For the text-containing cell, return its midpoint in (X, Y) coordinate format. 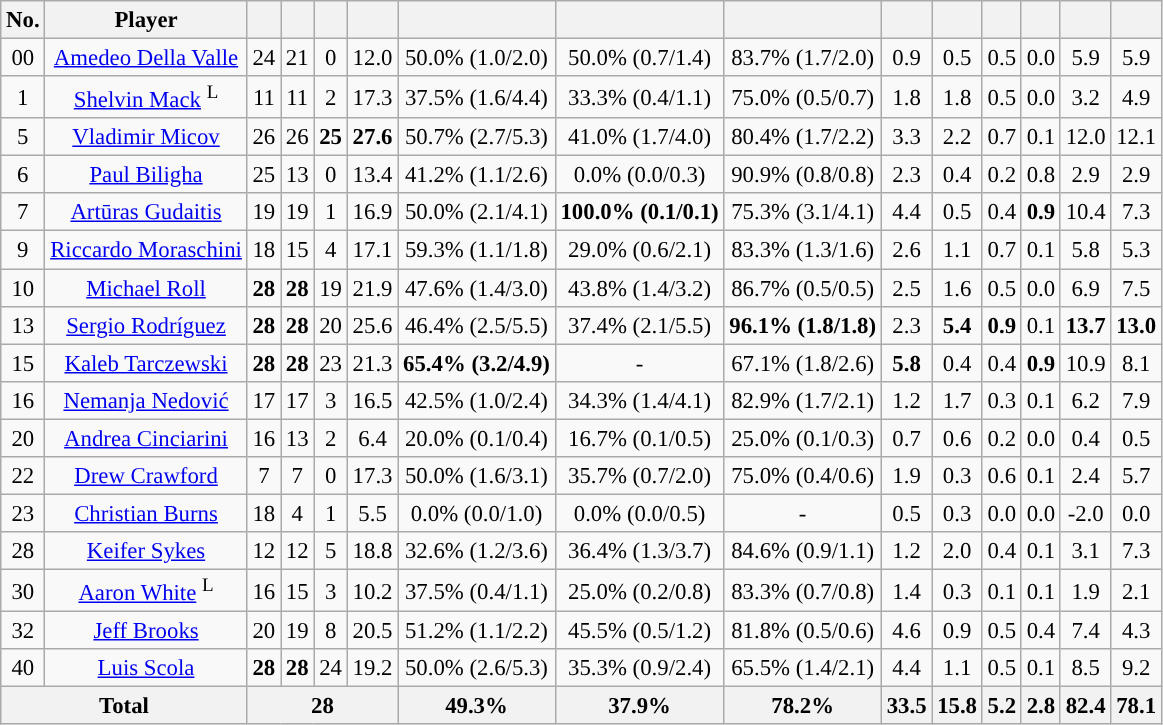
90.9% (0.8/0.8) (802, 175)
100.0% (0.1/0.1) (640, 213)
0.0% (0.0/0.5) (640, 513)
2.4 (1085, 476)
75.0% (0.4/0.6) (802, 476)
7.4 (1085, 631)
2.1 (1136, 590)
34.3% (1.4/4.1) (640, 400)
21.9 (372, 288)
8 (330, 631)
37.5% (0.4/1.1) (476, 590)
Sergio Rodríguez (146, 325)
50.0% (2.1/4.1) (476, 213)
10.2 (372, 590)
80.4% (1.7/2.2) (802, 137)
37.5% (1.6/4.4) (476, 97)
Aaron White L (146, 590)
20.5 (372, 631)
5.2 (1002, 706)
37.4% (2.1/5.5) (640, 325)
29.0% (0.6/2.1) (640, 250)
78.1 (1136, 706)
12.1 (1136, 137)
50.0% (1.6/3.1) (476, 476)
33.5 (906, 706)
59.3% (1.1/1.8) (476, 250)
42.5% (1.0/2.4) (476, 400)
65.5% (1.4/2.1) (802, 668)
20.0% (0.1/0.4) (476, 438)
5.3 (1136, 250)
Player (146, 20)
2.0 (957, 551)
37.9% (640, 706)
5.5 (372, 513)
13.0 (1136, 325)
16.5 (372, 400)
Riccardo Moraschini (146, 250)
9 (23, 250)
41.0% (1.7/4.0) (640, 137)
Artūras Gudaitis (146, 213)
51.2% (1.1/2.2) (476, 631)
Shelvin Mack L (146, 97)
3.2 (1085, 97)
65.4% (3.2/4.9) (476, 363)
3.3 (906, 137)
30 (23, 590)
4.3 (1136, 631)
6.2 (1085, 400)
50.7% (2.7/5.3) (476, 137)
82.4 (1085, 706)
15.8 (957, 706)
46.4% (2.5/5.5) (476, 325)
21 (298, 58)
1.6 (957, 288)
10.4 (1085, 213)
10.9 (1085, 363)
18.8 (372, 551)
83.3% (1.3/1.6) (802, 250)
5.4 (957, 325)
Jeff Brooks (146, 631)
13.4 (372, 175)
Christian Burns (146, 513)
7.9 (1136, 400)
41.2% (1.1/2.6) (476, 175)
Michael Roll (146, 288)
1.4 (906, 590)
6.4 (372, 438)
75.3% (3.1/4.1) (802, 213)
Total (124, 706)
Drew Crawford (146, 476)
83.7% (1.7/2.0) (802, 58)
Vladimir Micov (146, 137)
0.8 (1040, 175)
81.8% (0.5/0.6) (802, 631)
19.2 (372, 668)
47.6% (1.4/3.0) (476, 288)
25.6 (372, 325)
Andrea Cinciarini (146, 438)
27.6 (372, 137)
40 (23, 668)
Nemanja Nedović (146, 400)
4.6 (906, 631)
6 (23, 175)
5.7 (1136, 476)
2.6 (906, 250)
75.0% (0.5/0.7) (802, 97)
67.1% (1.8/2.6) (802, 363)
0.0% (0.0/1.0) (476, 513)
No. (23, 20)
35.7% (0.7/2.0) (640, 476)
2.2 (957, 137)
21.3 (372, 363)
32 (23, 631)
0.0% (0.0/0.3) (640, 175)
86.7% (0.5/0.5) (802, 288)
16.7% (0.1/0.5) (640, 438)
13.7 (1085, 325)
82.9% (1.7/2.1) (802, 400)
43.8% (1.4/3.2) (640, 288)
9.2 (1136, 668)
25.0% (0.1/0.3) (802, 438)
Paul Biligha (146, 175)
49.3% (476, 706)
84.6% (0.9/1.1) (802, 551)
32.6% (1.2/3.6) (476, 551)
7.5 (1136, 288)
3.1 (1085, 551)
25.0% (0.2/0.8) (640, 590)
-2.0 (1085, 513)
1.7 (957, 400)
00 (23, 58)
2.8 (1040, 706)
17.1 (372, 250)
6.9 (1085, 288)
2.5 (906, 288)
45.5% (0.5/1.2) (640, 631)
78.2% (802, 706)
50.0% (2.6/5.3) (476, 668)
Keifer Sykes (146, 551)
50.0% (0.7/1.4) (640, 58)
Luis Scola (146, 668)
35.3% (0.9/2.4) (640, 668)
8.5 (1085, 668)
83.3% (0.7/0.8) (802, 590)
22 (23, 476)
Kaleb Tarczewski (146, 363)
Amedeo Della Valle (146, 58)
16.9 (372, 213)
4.9 (1136, 97)
10 (23, 288)
36.4% (1.3/3.7) (640, 551)
33.3% (0.4/1.1) (640, 97)
96.1% (1.8/1.8) (802, 325)
8.1 (1136, 363)
50.0% (1.0/2.0) (476, 58)
